Output the [X, Y] coordinate of the center of the cell containing the given text.  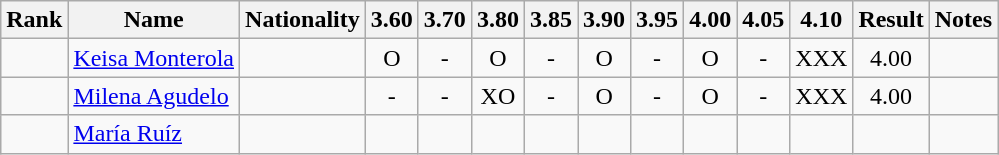
3.85 [550, 20]
3.70 [444, 20]
Keisa Monterola [154, 58]
XO [498, 96]
María Ruíz [154, 134]
Result [891, 20]
Name [154, 20]
Nationality [303, 20]
4.05 [764, 20]
Milena Agudelo [154, 96]
Notes [963, 20]
4.10 [822, 20]
3.90 [604, 20]
3.95 [658, 20]
Rank [34, 20]
3.60 [392, 20]
3.80 [498, 20]
